Search for the cell housing the specified text and yield its (x, y) center coordinate. 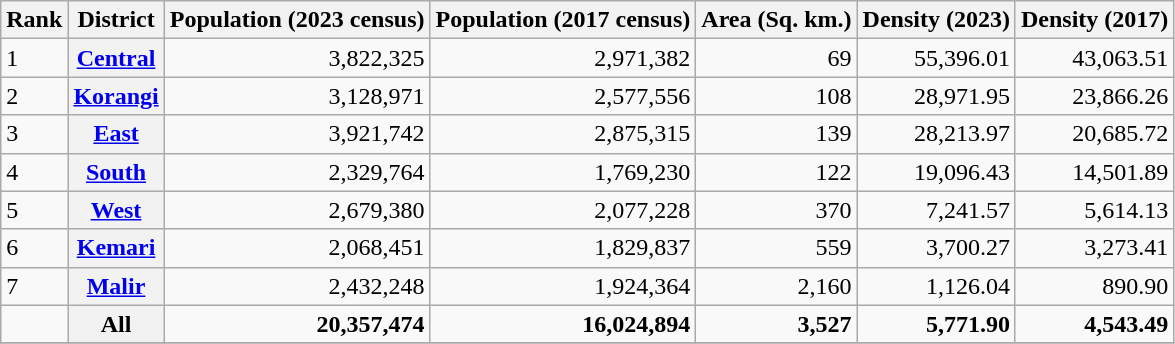
District (116, 20)
3,527 (776, 324)
14,501.89 (1094, 172)
2,679,380 (297, 210)
5 (34, 210)
Korangi (116, 96)
7 (34, 286)
Kemari (116, 248)
3 (34, 134)
2,577,556 (563, 96)
1,126.04 (936, 286)
139 (776, 134)
55,396.01 (936, 58)
1 (34, 58)
2 (34, 96)
2,875,315 (563, 134)
Density (2017) (1094, 20)
16,024,894 (563, 324)
6 (34, 248)
Malir (116, 286)
4 (34, 172)
2,068,451 (297, 248)
370 (776, 210)
West (116, 210)
2,971,382 (563, 58)
28,971.95 (936, 96)
7,241.57 (936, 210)
2,077,228 (563, 210)
1,924,364 (563, 286)
South (116, 172)
3,273.41 (1094, 248)
20,357,474 (297, 324)
Population (2023 census) (297, 20)
2,329,764 (297, 172)
559 (776, 248)
5,771.90 (936, 324)
2,432,248 (297, 286)
23,866.26 (1094, 96)
19,096.43 (936, 172)
122 (776, 172)
43,063.51 (1094, 58)
3,700.27 (936, 248)
2,160 (776, 286)
28,213.97 (936, 134)
69 (776, 58)
108 (776, 96)
Rank (34, 20)
890.90 (1094, 286)
1,829,837 (563, 248)
Central (116, 58)
Density (2023) (936, 20)
Area (Sq. km.) (776, 20)
3,921,742 (297, 134)
1,769,230 (563, 172)
3,128,971 (297, 96)
3,822,325 (297, 58)
20,685.72 (1094, 134)
4,543.49 (1094, 324)
5,614.13 (1094, 210)
Population (2017 census) (563, 20)
All (116, 324)
East (116, 134)
